Identify which cell holds the provided text, then report its (X, Y) central coordinate. 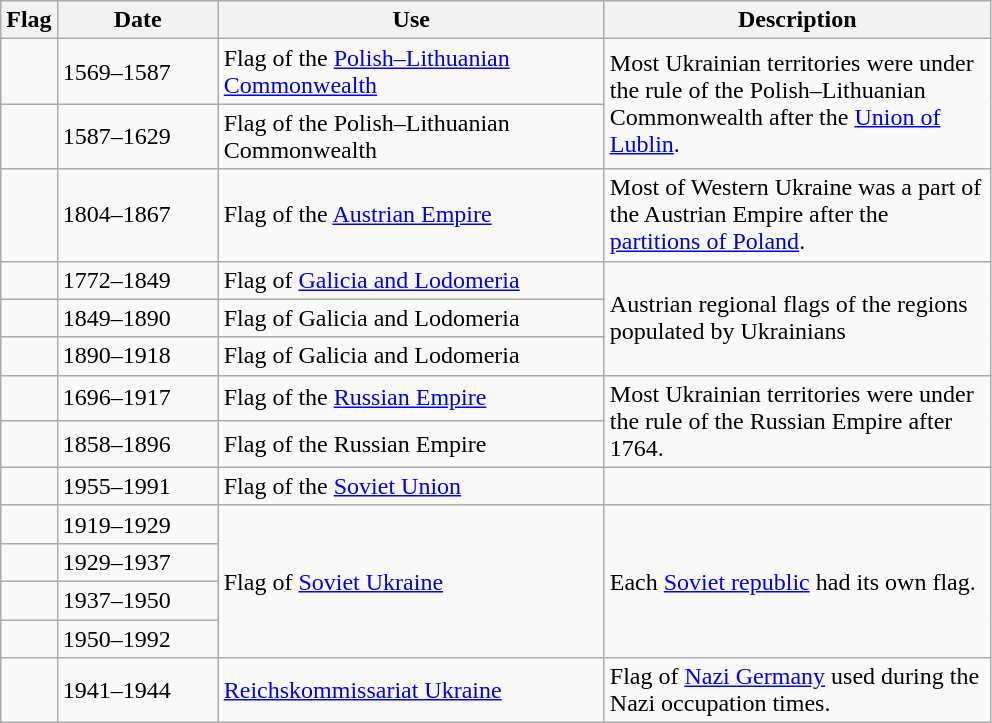
Most Ukrainian territories were under the rule of the Russian Empire after 1764. (797, 421)
Flag of Nazi Germany used during the Nazi occupation times. (797, 690)
1937–1950 (138, 600)
1569–1587 (138, 72)
1587–1629 (138, 136)
Description (797, 20)
Use (411, 20)
1890–1918 (138, 356)
1955–1991 (138, 486)
1858–1896 (138, 444)
1772–1849 (138, 280)
Most of Western Ukraine was a part of the Austrian Empire after the partitions of Poland. (797, 215)
1929–1937 (138, 562)
Flag of Soviet Ukraine (411, 581)
1849–1890 (138, 318)
Austrian regional flags of the regions populated by Ukrainians (797, 318)
Flag of the Soviet Union (411, 486)
Flag of the Austrian Empire (411, 215)
Reichskommissariat Ukraine (411, 690)
Date (138, 20)
1804–1867 (138, 215)
Most Ukrainian territories were under the rule of the Polish–Lithuanian Commonwealth after the Union of Lublin. (797, 104)
Each Soviet republic had its own flag. (797, 581)
1696–1917 (138, 398)
1941–1944 (138, 690)
Flag (29, 20)
1950–1992 (138, 639)
1919–1929 (138, 524)
